For the text-containing cell, return its midpoint in [x, y] coordinate format. 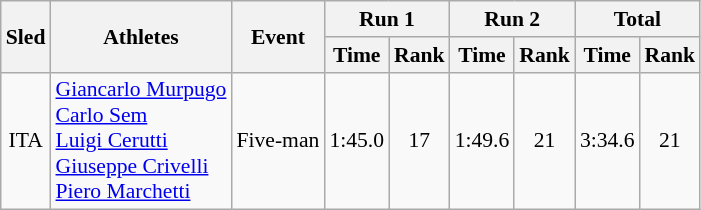
Five-man [278, 141]
ITA [26, 141]
17 [420, 141]
3:34.6 [608, 141]
Run 1 [386, 19]
1:49.6 [482, 141]
1:45.0 [356, 141]
Run 2 [512, 19]
Sled [26, 36]
Giancarlo MurpugoCarlo SemLuigi CeruttiGiuseppe CrivelliPiero Marchetti [140, 141]
Athletes [140, 36]
Total [638, 19]
Event [278, 36]
